Detect which cell encompasses the target text, then output its (x, y) center coordinate. 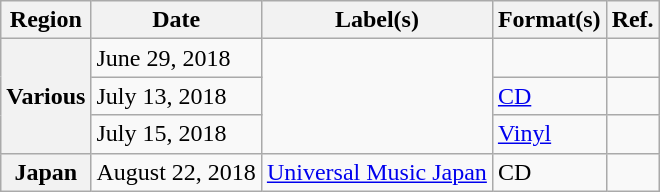
Region (46, 20)
Label(s) (376, 20)
Universal Music Japan (376, 172)
July 15, 2018 (176, 134)
Various (46, 96)
Date (176, 20)
Japan (46, 172)
Ref. (632, 20)
August 22, 2018 (176, 172)
July 13, 2018 (176, 96)
Format(s) (549, 20)
Vinyl (549, 134)
June 29, 2018 (176, 58)
